Search for the cell housing the specified text and yield its [x, y] center coordinate. 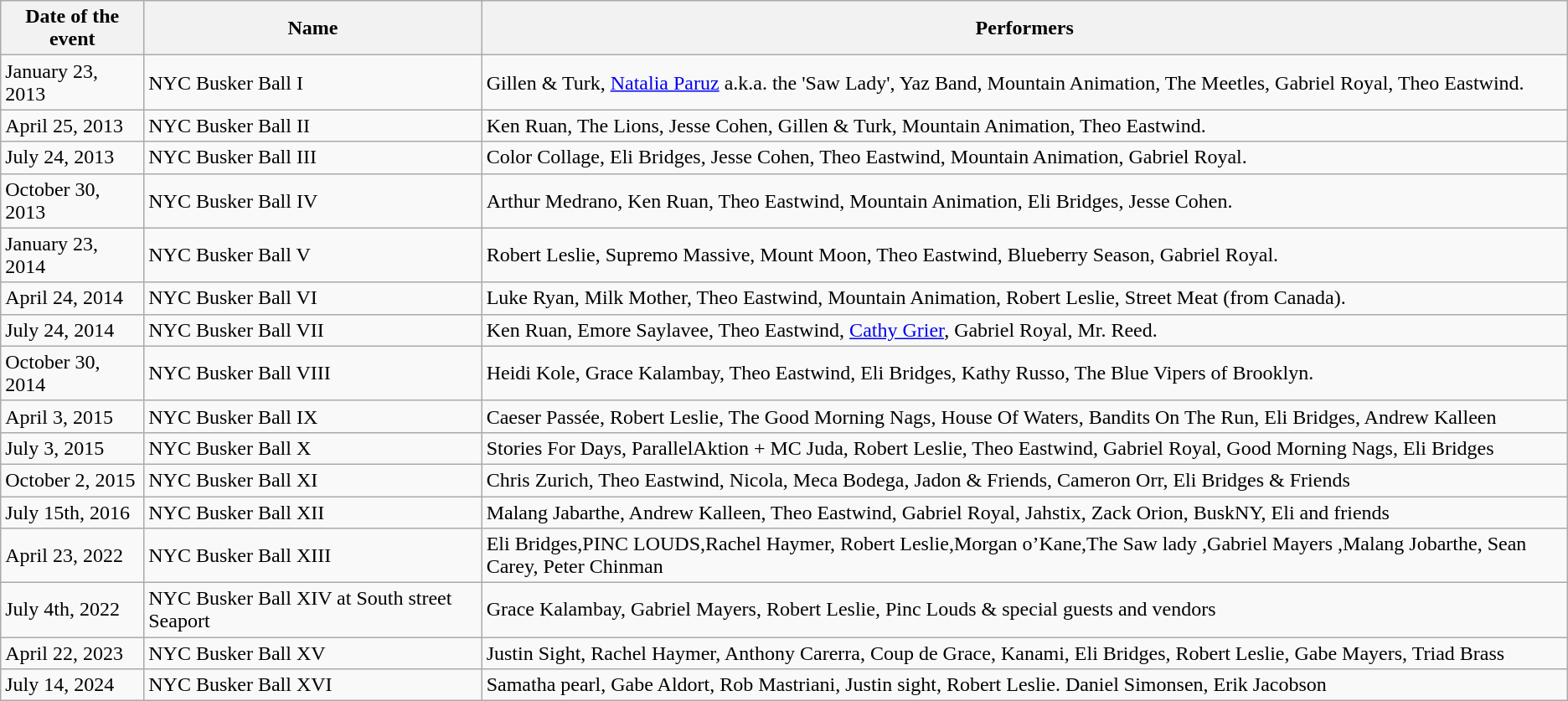
NYC Busker Ball II [313, 126]
Stories For Days, ParallelAktion + MC Juda, Robert Leslie, Theo Eastwind, Gabriel Royal, Good Morning Nags, Eli Bridges [1024, 448]
NYC Busker Ball VI [313, 298]
Ken Ruan, The Lions, Jesse Cohen, Gillen & Turk, Mountain Animation, Theo Eastwind. [1024, 126]
NYC Busker Ball VII [313, 330]
NYC Busker Ball I [313, 82]
Performers [1024, 28]
NYC Busker Ball XVI [313, 685]
NYC Busker Ball V [313, 255]
Date of the event [72, 28]
October 30, 2013 [72, 201]
Grace Kalambay, Gabriel Mayers, Robert Leslie, Pinc Louds & special guests and vendors [1024, 610]
Robert Leslie, Supremo Massive, Mount Moon, Theo Eastwind, Blueberry Season, Gabriel Royal. [1024, 255]
July 14, 2024 [72, 685]
NYC Busker Ball III [313, 157]
April 25, 2013 [72, 126]
NYC Busker Ball XII [313, 512]
January 23, 2014 [72, 255]
Caeser Passée, Robert Leslie, The Good Morning Nags, House Of Waters, Bandits On The Run, Eli Bridges, Andrew Kalleen [1024, 416]
Gillen & Turk, Natalia Paruz a.k.a. the 'Saw Lady', Yaz Band, Mountain Animation, The Meetles, Gabriel Royal, Theo Eastwind. [1024, 82]
NYC Busker Ball XI [313, 480]
NYC Busker Ball XIV at South street Seaport [313, 610]
NYC Busker Ball VIII [313, 374]
NYC Busker Ball XIII [313, 556]
July 4th, 2022 [72, 610]
NYC Busker Ball X [313, 448]
October 2, 2015 [72, 480]
Color Collage, Eli Bridges, Jesse Cohen, Theo Eastwind, Mountain Animation, Gabriel Royal. [1024, 157]
NYC Busker Ball IX [313, 416]
NYC Busker Ball XV [313, 653]
January 23, 2013 [72, 82]
NYC Busker Ball IV [313, 201]
Eli Bridges,PINC LOUDS,Rachel Haymer, Robert Leslie,Morgan o’Kane,The Saw lady ,Gabriel Mayers ,Malang Jobarthe, Sean Carey, Peter Chinman [1024, 556]
July 3, 2015 [72, 448]
July 15th, 2016 [72, 512]
July 24, 2013 [72, 157]
Ken Ruan, Emore Saylavee, Theo Eastwind, Cathy Grier, Gabriel Royal, Mr. Reed. [1024, 330]
Heidi Kole, Grace Kalambay, Theo Eastwind, Eli Bridges, Kathy Russo, The Blue Vipers of Brooklyn. [1024, 374]
April 22, 2023 [72, 653]
July 24, 2014 [72, 330]
Name [313, 28]
April 3, 2015 [72, 416]
Chris Zurich, Theo Eastwind, Nicola, Meca Bodega, Jadon & Friends, Cameron Orr, Eli Bridges & Friends [1024, 480]
October 30, 2014 [72, 374]
April 24, 2014 [72, 298]
Samatha pearl, Gabe Aldort, Rob Mastriani, Justin sight, Robert Leslie. Daniel Simonsen, Erik Jacobson [1024, 685]
Malang Jabarthe, Andrew Kalleen, Theo Eastwind, Gabriel Royal, Jahstix, Zack Orion, BuskNY, Eli and friends [1024, 512]
Justin Sight, Rachel Haymer, Anthony Carerra, Coup de Grace, Kanami, Eli Bridges, Robert Leslie, Gabe Mayers, Triad Brass [1024, 653]
Arthur Medrano, Ken Ruan, Theo Eastwind, Mountain Animation, Eli Bridges, Jesse Cohen. [1024, 201]
April 23, 2022 [72, 556]
Luke Ryan, Milk Mother, Theo Eastwind, Mountain Animation, Robert Leslie, Street Meat (from Canada). [1024, 298]
